Search for the cell housing the specified text and yield its (X, Y) center coordinate. 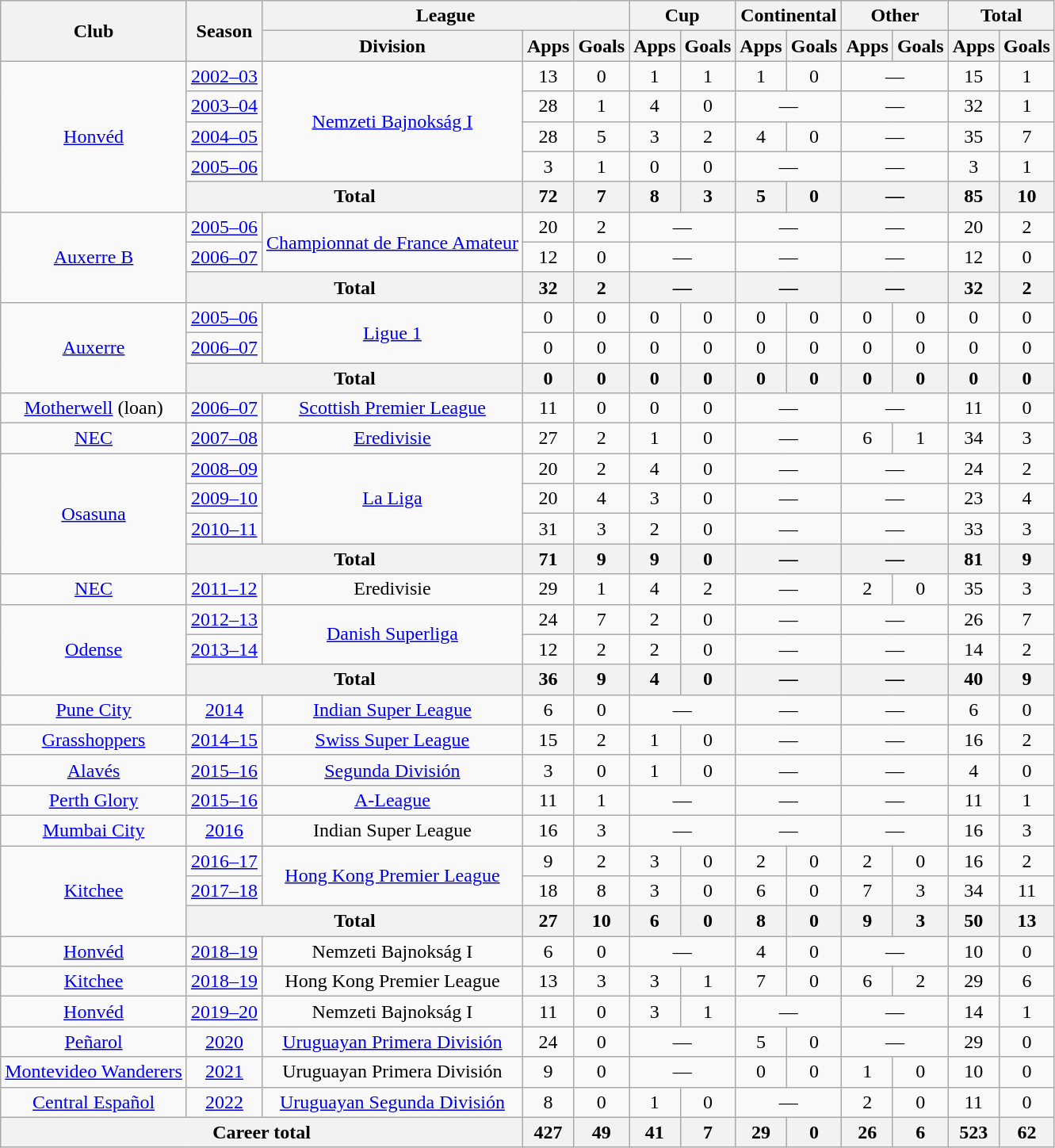
La Liga (392, 499)
Scottish Premier League (392, 408)
Auxerre (94, 347)
Danish Superliga (392, 634)
Segunda División (392, 770)
Season (224, 31)
41 (655, 1132)
2019–20 (224, 1012)
Pune City (94, 710)
31 (548, 529)
62 (1027, 1132)
Uruguayan Segunda División (392, 1102)
Auxerre B (94, 257)
71 (548, 559)
Perth Glory (94, 800)
Other (895, 16)
523 (973, 1132)
Peñarol (94, 1042)
2011–12 (224, 589)
Career total (262, 1132)
36 (548, 679)
50 (973, 921)
40 (973, 679)
Ligue 1 (392, 332)
Motherwell (loan) (94, 408)
A-League (392, 800)
2021 (224, 1072)
Grasshoppers (94, 740)
2016–17 (224, 860)
Mumbai City (94, 830)
49 (602, 1132)
2003–04 (224, 106)
Continental (789, 16)
Swiss Super League (392, 740)
85 (973, 197)
2020 (224, 1042)
2022 (224, 1102)
23 (973, 499)
2010–11 (224, 529)
2016 (224, 830)
2007–08 (224, 438)
Odense (94, 649)
2012–13 (224, 619)
Cup (682, 16)
2017–18 (224, 891)
2013–14 (224, 649)
Alavés (94, 770)
Championnat de France Amateur (392, 242)
33 (973, 529)
Montevideo Wanderers (94, 1072)
Division (392, 46)
81 (973, 559)
2014–15 (224, 740)
18 (548, 891)
427 (548, 1132)
Osasuna (94, 514)
72 (548, 197)
2008–09 (224, 469)
2009–10 (224, 499)
2014 (224, 710)
Central Español (94, 1102)
2004–05 (224, 136)
Club (94, 31)
League (445, 16)
2002–03 (224, 76)
